Capture the cell that displays the provided text and extract its [X, Y] central coordinate. 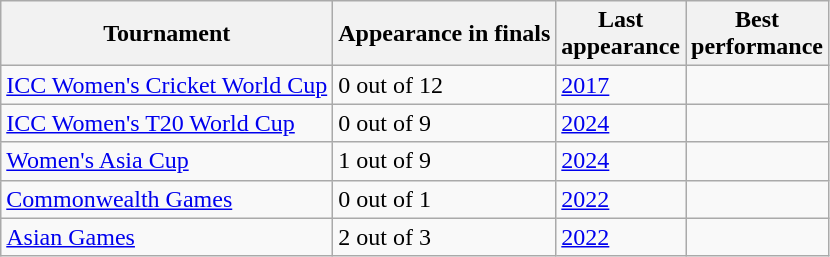
Commonwealth Games [167, 199]
Tournament [167, 34]
Bestperformance [758, 34]
0 out of 1 [444, 199]
0 out of 9 [444, 123]
Asian Games [167, 237]
2 out of 3 [444, 237]
2017 [621, 85]
Appearance in finals [444, 34]
ICC Women's T20 World Cup [167, 123]
1 out of 9 [444, 161]
Lastappearance [621, 34]
0 out of 12 [444, 85]
ICC Women's Cricket World Cup [167, 85]
Women's Asia Cup [167, 161]
